For the text-containing cell, return its midpoint in [x, y] coordinate format. 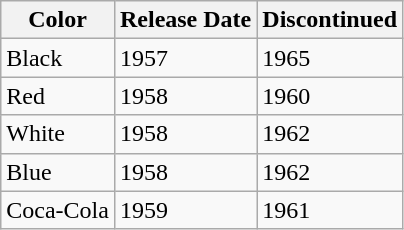
Color [58, 20]
Release Date [185, 20]
1960 [330, 96]
1959 [185, 210]
1965 [330, 58]
1957 [185, 58]
Blue [58, 172]
Discontinued [330, 20]
White [58, 134]
Coca-Cola [58, 210]
Black [58, 58]
Red [58, 96]
1961 [330, 210]
